Detect which cell encompasses the target text, then output its (X, Y) center coordinate. 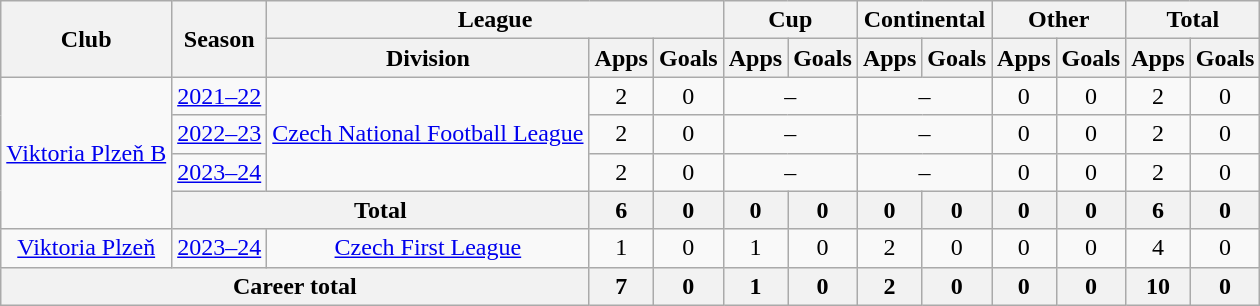
Viktoria Plzeň B (86, 153)
4 (1158, 248)
Club (86, 39)
Czech First League (428, 248)
Career total (295, 286)
Continental (924, 20)
2021–22 (220, 96)
10 (1158, 286)
Other (1059, 20)
Season (220, 39)
Cup (790, 20)
Division (428, 58)
2022–23 (220, 134)
League (495, 20)
Viktoria Plzeň (86, 248)
7 (621, 286)
Czech National Football League (428, 134)
